Pinpoint the cell where the given text exists, returning its (X, Y) midpoint coordinate. 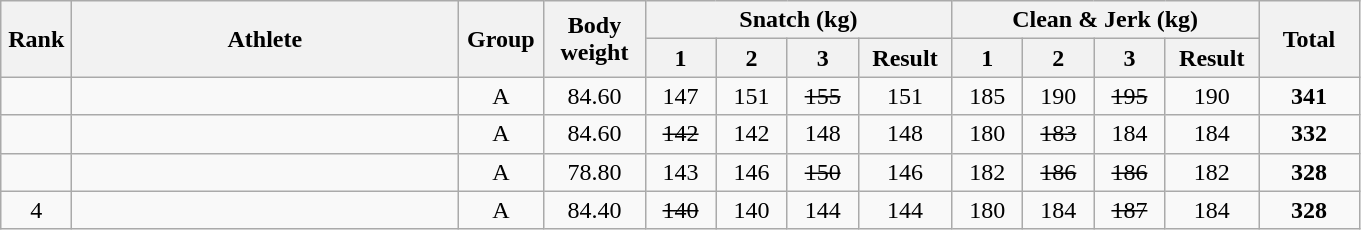
Snatch (kg) (798, 20)
332 (1308, 134)
155 (822, 96)
195 (1130, 96)
150 (822, 172)
Body weight (594, 39)
Rank (36, 39)
Athlete (265, 39)
78.80 (594, 172)
Clean & Jerk (kg) (1106, 20)
143 (680, 172)
84.40 (594, 210)
185 (988, 96)
341 (1308, 96)
4 (36, 210)
Total (1308, 39)
147 (680, 96)
183 (1058, 134)
187 (1130, 210)
Group (501, 39)
